Identify which cell holds the provided text, then report its [X, Y] central coordinate. 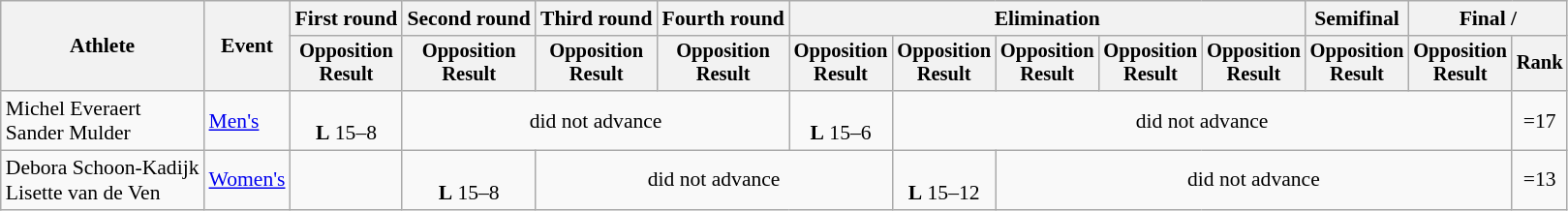
Rank [1540, 64]
Final / [1488, 18]
L 15–12 [943, 180]
Athlete [103, 46]
Semifinal [1358, 18]
Fourth round [723, 18]
Men's [248, 120]
Debora Schoon-KadijkLisette van de Ven [103, 180]
=13 [1540, 180]
Second round [469, 18]
=17 [1540, 120]
Michel EveraertSander Mulder [103, 120]
Event [248, 46]
Elimination [1048, 18]
L 15–6 [841, 120]
Women's [248, 180]
First round [347, 18]
Third round [597, 18]
